Return the (X, Y) coordinate for the center point of the cell that contains the specified text.  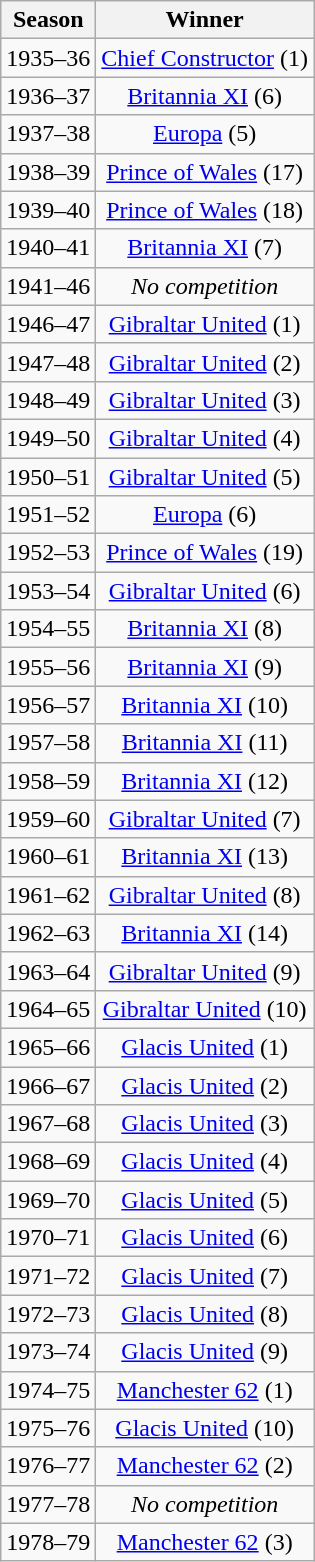
Gibraltar United (8) (205, 895)
1949–50 (48, 438)
Britannia XI (14) (205, 933)
Europa (5) (205, 134)
Glacis United (9) (205, 1352)
Glacis United (10) (205, 1428)
1941–46 (48, 286)
Glacis United (7) (205, 1276)
1951–52 (48, 515)
Gibraltar United (1) (205, 324)
Glacis United (2) (205, 1085)
Britannia XI (13) (205, 857)
Glacis United (5) (205, 1200)
Gibraltar United (6) (205, 591)
1969–70 (48, 1200)
1967–68 (48, 1124)
Gibraltar United (4) (205, 438)
1960–61 (48, 857)
1946–47 (48, 324)
1968–69 (48, 1162)
1974–75 (48, 1390)
1936–37 (48, 96)
1948–49 (48, 400)
1971–72 (48, 1276)
Britannia XI (6) (205, 96)
Prince of Wales (17) (205, 172)
Manchester 62 (3) (205, 1542)
1956–57 (48, 705)
Prince of Wales (19) (205, 553)
Glacis United (3) (205, 1124)
1962–63 (48, 933)
1973–74 (48, 1352)
1950–51 (48, 477)
1935–36 (48, 58)
Glacis United (4) (205, 1162)
1963–64 (48, 971)
Winner (205, 20)
Gibraltar United (5) (205, 477)
1970–71 (48, 1238)
Manchester 62 (2) (205, 1466)
1957–58 (48, 743)
1939–40 (48, 210)
1938–39 (48, 172)
1958–59 (48, 781)
Chief Constructor (1) (205, 58)
1952–53 (48, 553)
1947–48 (48, 362)
Britannia XI (9) (205, 667)
Gibraltar United (2) (205, 362)
Britannia XI (10) (205, 705)
Glacis United (8) (205, 1314)
1966–67 (48, 1085)
Gibraltar United (7) (205, 819)
1940–41 (48, 248)
1954–55 (48, 629)
Gibraltar United (3) (205, 400)
Britannia XI (8) (205, 629)
1964–65 (48, 1009)
Glacis United (6) (205, 1238)
1976–77 (48, 1466)
Glacis United (1) (205, 1047)
1978–79 (48, 1542)
1937–38 (48, 134)
Europa (6) (205, 515)
1959–60 (48, 819)
1953–54 (48, 591)
1977–78 (48, 1504)
Season (48, 20)
Gibraltar United (9) (205, 971)
1961–62 (48, 895)
1972–73 (48, 1314)
Prince of Wales (18) (205, 210)
Britannia XI (12) (205, 781)
1955–56 (48, 667)
Britannia XI (7) (205, 248)
Britannia XI (11) (205, 743)
Gibraltar United (10) (205, 1009)
1975–76 (48, 1428)
1965–66 (48, 1047)
Manchester 62 (1) (205, 1390)
